Detect which cell encompasses the target text, then output its (X, Y) center coordinate. 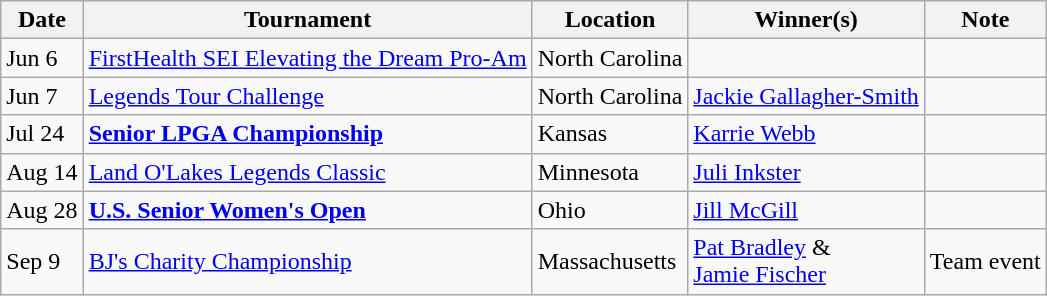
Jackie Gallagher-Smith (806, 96)
Land O'Lakes Legends Classic (308, 172)
FirstHealth SEI Elevating the Dream Pro-Am (308, 58)
Aug 28 (42, 210)
Winner(s) (806, 20)
Jill McGill (806, 210)
Ohio (610, 210)
Jun 6 (42, 58)
Juli Inkster (806, 172)
Date (42, 20)
U.S. Senior Women's Open (308, 210)
Minnesota (610, 172)
BJ's Charity Championship (308, 262)
Karrie Webb (806, 134)
Jun 7 (42, 96)
Kansas (610, 134)
Jul 24 (42, 134)
Aug 14 (42, 172)
Tournament (308, 20)
Legends Tour Challenge (308, 96)
Team event (985, 262)
Senior LPGA Championship (308, 134)
Massachusetts (610, 262)
Note (985, 20)
Pat Bradley & Jamie Fischer (806, 262)
Sep 9 (42, 262)
Location (610, 20)
